From the cell containing the given text, extract its center point as (X, Y) coordinate. 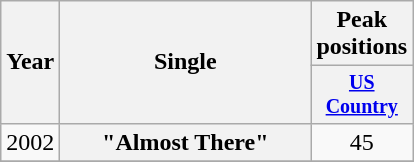
45 (362, 142)
Peak positions (362, 34)
Year (30, 62)
US Country (362, 94)
Single (186, 62)
"Almost There" (186, 142)
2002 (30, 142)
